Scan for the cell matching the given text and deliver its (x, y) coordinate at center. 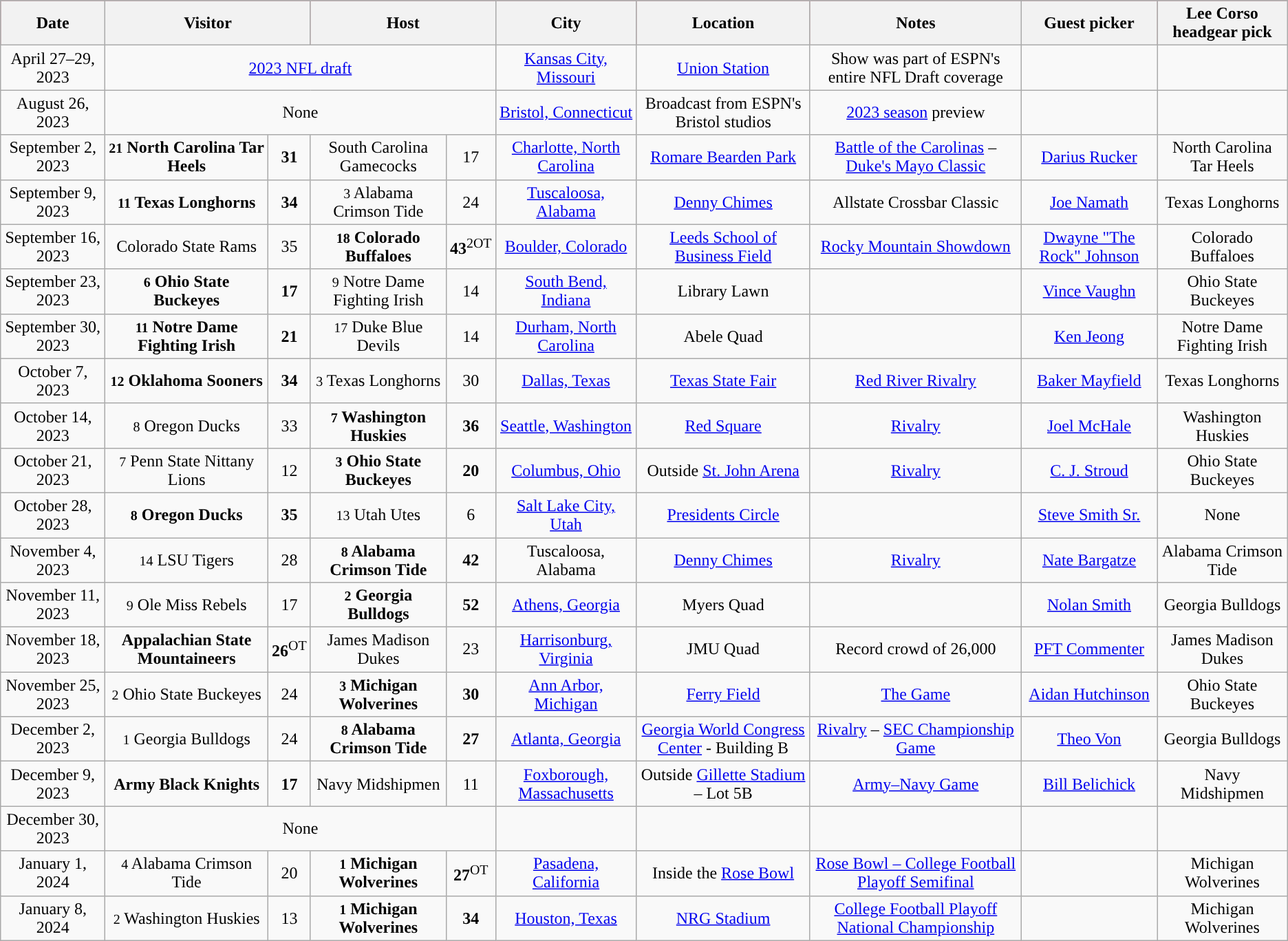
2 Washington Huskies (187, 918)
Outside Gillette Stadium – Lot 5B (723, 784)
Host (403, 23)
27 (471, 739)
7 Washington Huskies (378, 425)
11 Texas Longhorns (187, 202)
Foxborough, Massachusetts (566, 784)
Seattle, Washington (566, 425)
Steve Smith Sr. (1088, 515)
South Bend, Indiana (566, 292)
September 30, 2023 (53, 336)
11 (471, 784)
Georgia World Congress Center - Building B (723, 739)
21 North Carolina Tar Heels (187, 157)
Presidents Circle (723, 515)
Texas State Fair (723, 381)
January 8, 2024 (53, 918)
18 Colorado Buffaloes (378, 246)
December 2, 2023 (53, 739)
2023 season preview (915, 113)
Outside St. John Arena (723, 470)
Aidan Hutchinson (1088, 695)
September 2, 2023 (53, 157)
Joe Namath (1088, 202)
Union Station (723, 67)
Army–Navy Game (915, 784)
Battle of the Carolinas – Duke's Mayo Classic (915, 157)
6 (471, 515)
4 Alabama Crimson Tide (187, 874)
33 (290, 425)
Durham, North Carolina (566, 336)
Baker Mayfield (1088, 381)
7 Penn State Nittany Lions (187, 470)
October 28, 2023 (53, 515)
August 26, 2023 (53, 113)
Salt Lake City, Utah (566, 515)
26OT (290, 649)
Nolan Smith (1088, 605)
17 Duke Blue Devils (378, 336)
2023 NFL draft (300, 67)
Joel McHale (1088, 425)
3 Ohio State Buckeyes (378, 470)
Abele Quad (723, 336)
Boulder, Colorado (566, 246)
Nate Bargatze (1088, 560)
Leeds School of Business Field (723, 246)
6 Ohio State Buckeyes (187, 292)
Location (723, 23)
October 14, 2023 (53, 425)
April 27–29, 2023 (53, 67)
23 (471, 649)
52 (471, 605)
Record crowd of 26,000 (915, 649)
3 Michigan Wolverines (378, 695)
Rocky Mountain Showdown (915, 246)
Lee Corso headgear pick (1223, 23)
14 LSU Tigers (187, 560)
October 21, 2023 (53, 470)
12 Oklahoma Sooners (187, 381)
Notre Dame Fighting Irish (1223, 336)
Theo Von (1088, 739)
December 9, 2023 (53, 784)
Red River Rivalry (915, 381)
C. J. Stroud (1088, 470)
Bristol, Connecticut (566, 113)
The Game (915, 695)
Athens, Georgia (566, 605)
2 Ohio State Buckeyes (187, 695)
Alabama Crimson Tide (1223, 560)
Notes (915, 23)
December 30, 2023 (53, 828)
September 9, 2023 (53, 202)
9 Notre Dame Fighting Irish (378, 292)
11 Notre Dame Fighting Irish (187, 336)
31 (290, 157)
Colorado State Rams (187, 246)
Kansas City, Missouri (566, 67)
27OT (471, 874)
College Football Playoff National Championship (915, 918)
Army Black Knights (187, 784)
Show was part of ESPN's entire NFL Draft coverage (915, 67)
Washington Huskies (1223, 425)
NRG Stadium (723, 918)
13 Utah Utes (378, 515)
Ferry Field (723, 695)
Rivalry – SEC Championship Game (915, 739)
September 16, 2023 (53, 246)
2 Georgia Bulldogs (378, 605)
Guest picker (1088, 23)
Colorado Buffaloes (1223, 246)
Appalachian State Mountaineers (187, 649)
Allstate Crossbar Classic (915, 202)
42 (471, 560)
Darius Rucker (1088, 157)
City (566, 23)
3 Alabama Crimson Tide (378, 202)
JMU Quad (723, 649)
Rose Bowl – College Football Playoff Semifinal (915, 874)
1 Georgia Bulldogs (187, 739)
Houston, Texas (566, 918)
Pasadena, California (566, 874)
Visitor (208, 23)
36 (471, 425)
Broadcast from ESPN's Bristol studios (723, 113)
Romare Bearden Park (723, 157)
13 (290, 918)
Dwayne "The Rock" Johnson (1088, 246)
Red Square (723, 425)
Inside the Rose Bowl (723, 874)
Library Lawn (723, 292)
Columbus, Ohio (566, 470)
November 4, 2023 (53, 560)
21 (290, 336)
Ann Arbor, Michigan (566, 695)
Bill Belichick (1088, 784)
Ken Jeong (1088, 336)
12 (290, 470)
January 1, 2024 (53, 874)
9 Ole Miss Rebels (187, 605)
Vince Vaughn (1088, 292)
Harrisonburg, Virginia (566, 649)
Charlotte, North Carolina (566, 157)
November 25, 2023 (53, 695)
October 7, 2023 (53, 381)
Dallas, Texas (566, 381)
3 Texas Longhorns (378, 381)
432OT (471, 246)
South Carolina Gamecocks (378, 157)
Date (53, 23)
September 23, 2023 (53, 292)
28 (290, 560)
November 18, 2023 (53, 649)
Atlanta, Georgia (566, 739)
November 11, 2023 (53, 605)
Myers Quad (723, 605)
North Carolina Tar Heels (1223, 157)
PFT Commenter (1088, 649)
